Pinpoint the cell where the given text exists, returning its [X, Y] midpoint coordinate. 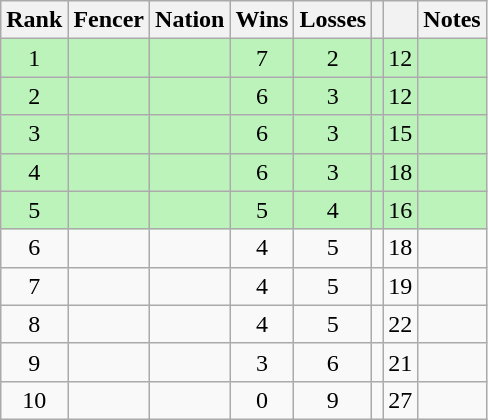
27 [400, 400]
Notes [452, 20]
19 [400, 286]
Fencer [109, 20]
Wins [262, 20]
Losses [333, 20]
1 [34, 58]
15 [400, 134]
22 [400, 324]
Rank [34, 20]
10 [34, 400]
21 [400, 362]
Nation [190, 20]
0 [262, 400]
8 [34, 324]
16 [400, 210]
